Return [X, Y] of the center of cell containing provided text 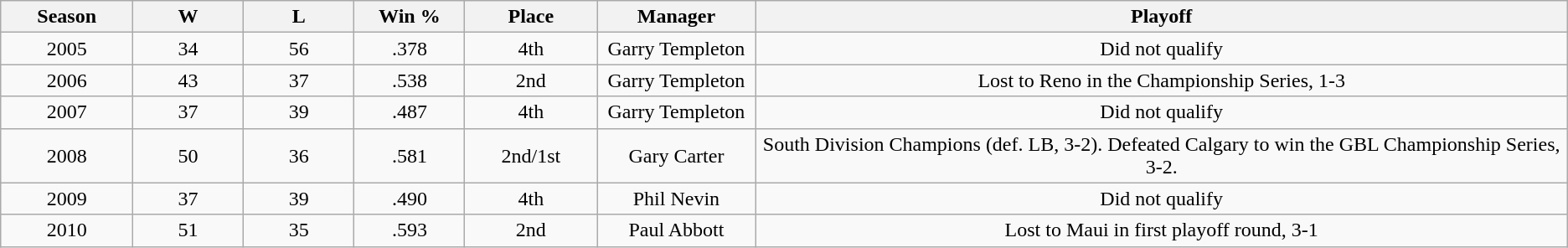
2009 [67, 199]
2010 [67, 230]
2008 [67, 156]
Place [531, 17]
.378 [410, 49]
34 [188, 49]
Season [67, 17]
Manager [677, 17]
.538 [410, 80]
2005 [67, 49]
L [299, 17]
Paul Abbott [677, 230]
2007 [67, 112]
2nd/1st [531, 156]
Playoff [1161, 17]
Phil Nevin [677, 199]
South Division Champions (def. LB, 3-2). Defeated Calgary to win the GBL Championship Series, 3-2. [1161, 156]
2006 [67, 80]
35 [299, 230]
51 [188, 230]
50 [188, 156]
W [188, 17]
.581 [410, 156]
43 [188, 80]
Win % [410, 17]
56 [299, 49]
.487 [410, 112]
36 [299, 156]
Lost to Maui in first playoff round, 3-1 [1161, 230]
Lost to Reno in the Championship Series, 1-3 [1161, 80]
Gary Carter [677, 156]
.490 [410, 199]
.593 [410, 230]
